Search for the cell housing the specified text and yield its [x, y] center coordinate. 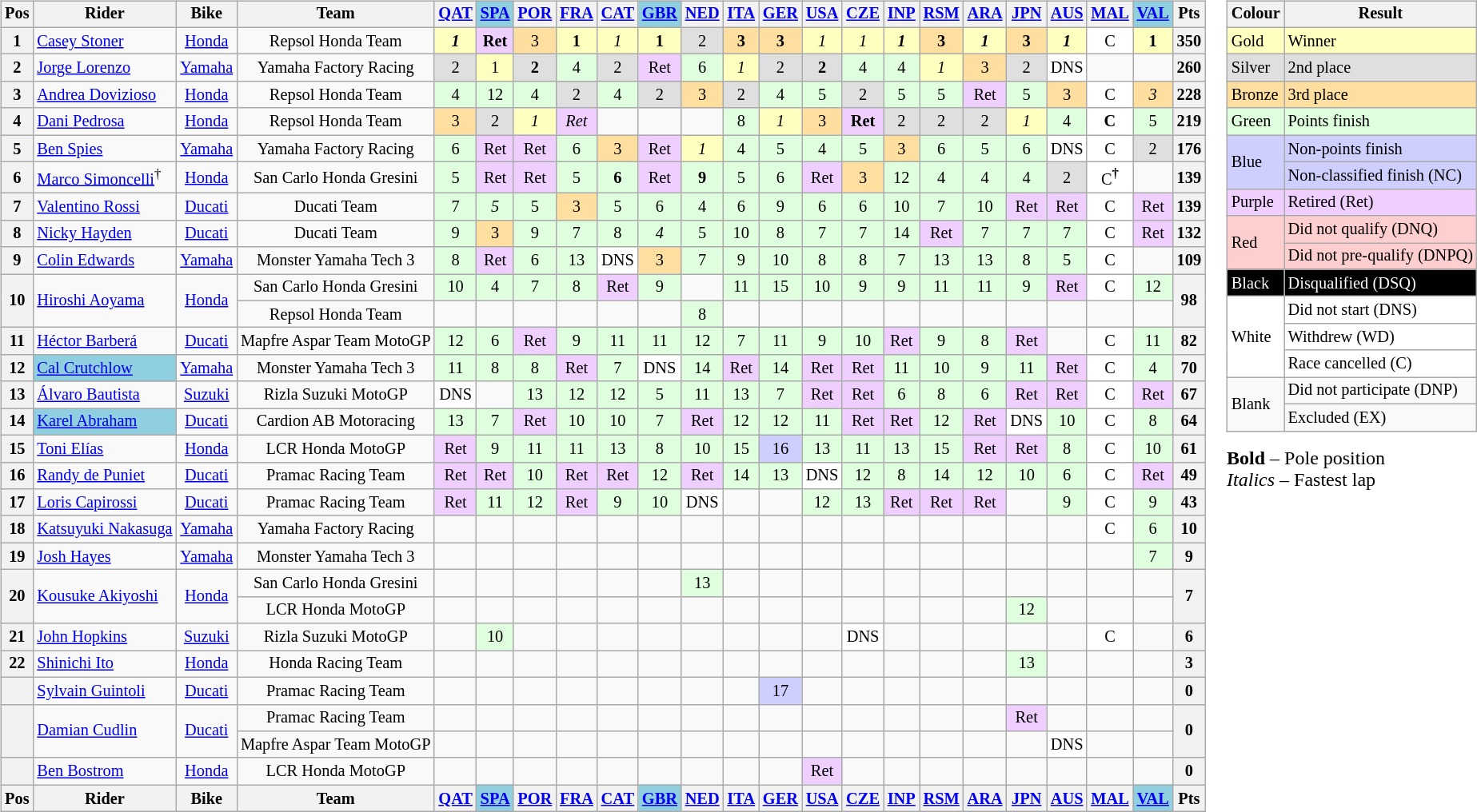
Casey Stoner [104, 41]
Toni Elías [104, 448]
18 [17, 529]
Points finish [1380, 121]
64 [1189, 422]
61 [1189, 448]
Cal Crutchlow [104, 368]
Josh Hayes [104, 556]
Result [1380, 14]
Race cancelled (C) [1380, 364]
Colour [1255, 14]
67 [1189, 395]
43 [1189, 503]
Did not start (DNS) [1380, 310]
John Hopkins [104, 637]
22 [17, 664]
Ben Spies [104, 149]
350 [1189, 41]
Did not participate (DNP) [1380, 391]
Héctor Barberá [104, 341]
21 [17, 637]
Valentino Rossi [104, 207]
Did not qualify (DNQ) [1380, 229]
132 [1189, 233]
Marco Simoncelli† [104, 177]
Bronze [1255, 95]
20 [17, 596]
Disqualified (DSQ) [1380, 283]
Randy de Puniet [104, 476]
3rd place [1380, 95]
Honda Racing Team [336, 664]
Dani Pedrosa [104, 121]
Jorge Lorenzo [104, 68]
C† [1110, 177]
2nd place [1380, 68]
Sylvain Guintoli [104, 691]
Karel Abraham [104, 422]
Hiroshi Aoyama [104, 301]
White [1255, 337]
Nicky Hayden [104, 233]
Cardion AB Motoracing [336, 422]
Kousuke Akiyoshi [104, 596]
Purple [1255, 202]
Blank [1255, 404]
Katsuyuki Nakasuga [104, 529]
49 [1189, 476]
19 [17, 556]
Black [1255, 283]
219 [1189, 121]
Red [1255, 243]
Blue [1255, 161]
Álvaro Bautista [104, 395]
Damian Cudlin [104, 730]
Colin Edwards [104, 261]
Winner [1380, 41]
Green [1255, 121]
228 [1189, 95]
Withdrew (WD) [1380, 337]
Gold [1255, 41]
Loris Capirossi [104, 503]
Retired (Ret) [1380, 202]
98 [1189, 301]
Ben Bostrom [104, 771]
82 [1189, 341]
Non-classified finish (NC) [1380, 176]
Non-points finish [1380, 149]
Shinichi Ito [104, 664]
Silver [1255, 68]
Did not pre-qualify (DNPQ) [1380, 257]
70 [1189, 368]
176 [1189, 149]
109 [1189, 261]
Andrea Dovizioso [104, 95]
260 [1189, 68]
Excluded (EX) [1380, 417]
